Scan for the cell matching the given text and deliver its (x, y) coordinate at center. 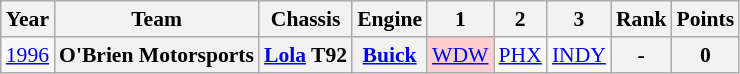
Rank (642, 19)
0 (705, 55)
Year (28, 19)
Engine (390, 19)
2 (520, 19)
Team (156, 19)
Chassis (306, 19)
1 (460, 19)
3 (579, 19)
Lola T92 (306, 55)
- (642, 55)
WDW (460, 55)
PHX (520, 55)
O'Brien Motorsports (156, 55)
Points (705, 19)
1996 (28, 55)
INDY (579, 55)
Buick (390, 55)
